Detect which cell encompasses the target text, then output its [X, Y] center coordinate. 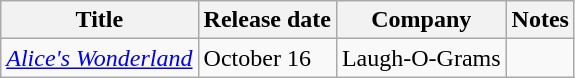
October 16 [267, 58]
Title [100, 20]
Notes [540, 20]
Laugh-O-Grams [421, 58]
Release date [267, 20]
Company [421, 20]
Alice's Wonderland [100, 58]
